Output the [x, y] coordinate of the center of the cell containing the given text.  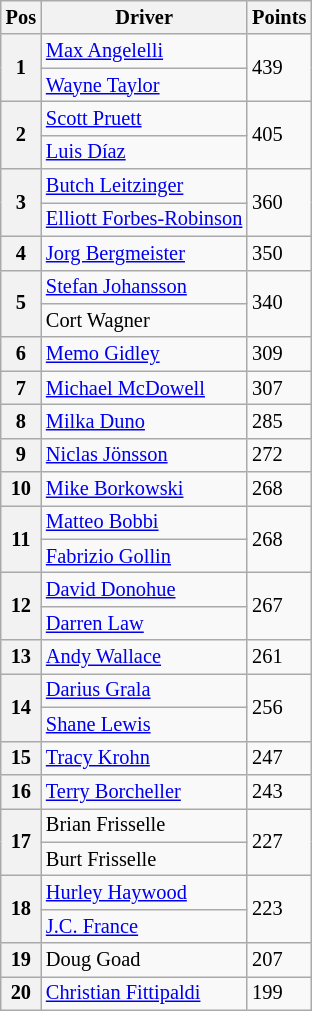
5 [21, 304]
Darren Law [144, 623]
360 [279, 202]
10 [21, 489]
Elliott Forbes-Robinson [144, 219]
Stefan Johansson [144, 287]
13 [21, 657]
Luis Díaz [144, 152]
17 [21, 842]
15 [21, 758]
Milka Duno [144, 421]
Tracy Krohn [144, 758]
405 [279, 134]
Butch Leitzinger [144, 186]
7 [21, 388]
Pos [21, 17]
Wayne Taylor [144, 85]
272 [279, 455]
David Donohue [144, 589]
9 [21, 455]
Mike Borkowski [144, 489]
199 [279, 993]
Cort Wagner [144, 320]
Hurley Haywood [144, 892]
Max Angelelli [144, 51]
Darius Grala [144, 690]
Scott Pruett [144, 118]
Jorg Bergmeister [144, 253]
350 [279, 253]
Doug Goad [144, 960]
J.C. France [144, 926]
Driver [144, 17]
6 [21, 354]
Burt Frisselle [144, 859]
3 [21, 202]
Points [279, 17]
1 [21, 68]
340 [279, 304]
14 [21, 706]
247 [279, 758]
4 [21, 253]
18 [21, 908]
Christian Fittipaldi [144, 993]
Michael McDowell [144, 388]
439 [279, 68]
Niclas Jönsson [144, 455]
2 [21, 134]
207 [279, 960]
307 [279, 388]
309 [279, 354]
223 [279, 908]
16 [21, 791]
227 [279, 842]
256 [279, 706]
Memo Gidley [144, 354]
285 [279, 421]
267 [279, 606]
12 [21, 606]
Andy Wallace [144, 657]
Fabrizio Gollin [144, 556]
243 [279, 791]
261 [279, 657]
Shane Lewis [144, 724]
11 [21, 538]
19 [21, 960]
Matteo Bobbi [144, 522]
Terry Borcheller [144, 791]
8 [21, 421]
20 [21, 993]
Brian Frisselle [144, 825]
